Determine the (x, y) coordinate at the center of the cell enclosing the given text.  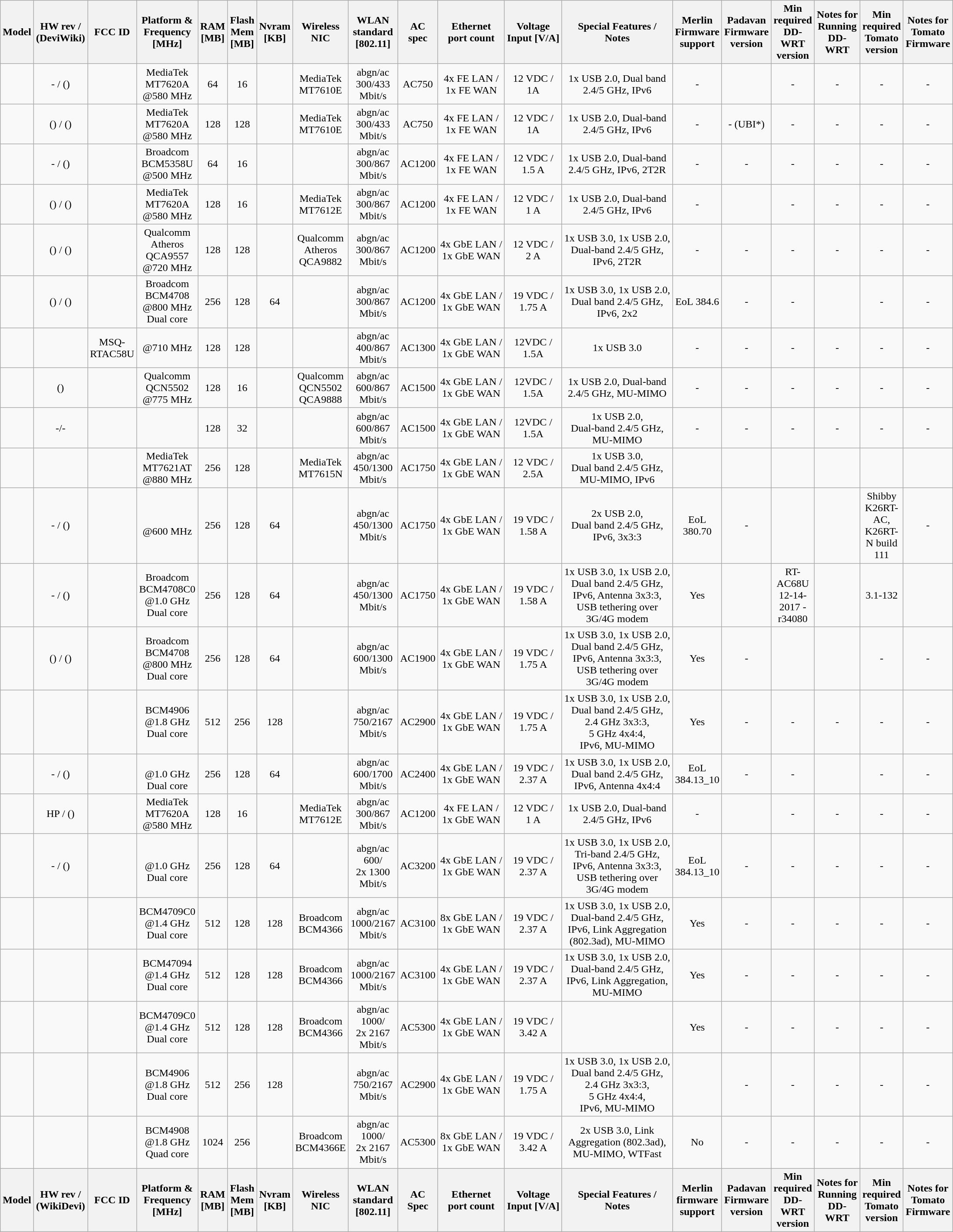
1x USB 3.0, 1x USB 2.0, Tri-band 2.4/5 GHz, IPv6, Antenna 3x3:3, USB tethering over 3G/4G modem (617, 866)
- (UBI*) (747, 124)
12 VDC /2 A (533, 250)
Qualcomm QCN5502 @775 MHz (167, 388)
1x USB 3.0, 1x USB 2.0, Dual-band 2.4/5 GHz, IPv6, Link Aggregation (802.3ad), MU-MIMO (617, 923)
2x USB 3.0, Link Aggregation (802.3ad), MU-MIMO, WTFast (617, 1142)
No (697, 1142)
Broadcom BCM4708 @800 MHzDual core (167, 302)
abgn/ac 1000/2x 2167 Mbit/s (373, 1027)
Broadcom BCM4366E (320, 1142)
BCM4908 @1.8 GHz Quad core (167, 1142)
Shibby K26RT-AC, K26RT-N build 111 (882, 526)
Broadcom BCM4708@800 MHzDual core (167, 659)
12 VDC / 2.5A (533, 468)
1x USB 3.0 (617, 348)
Broadcom BCM4708C0 @1.0 GHzDual core (167, 595)
abgn/ac 600/1700 Mbit/s (373, 774)
HW rev /(WikiDevi) (60, 1200)
1x USB 2.0, Dual-band 2.4/5 GHz, IPv6, 2T2R (617, 164)
AC spec (418, 32)
Qualcomm QCN5502QCA9888 (320, 388)
AC Spec (418, 1200)
Merlin firmware support (697, 1200)
1024 (213, 1142)
Qualcomm Atheros QCA9882 (320, 250)
1x USB 3.0, 1x USB 2.0, Dual-band 2.4/5 GHz, IPv6, 2T2R (617, 250)
@600 MHz (167, 526)
HP / () (60, 814)
abgn/ac 1000/ 2x 2167 Mbit/s (373, 1142)
12 VDC /1.5 A (533, 164)
AC2400 (418, 774)
MediaTek MT7615N (320, 468)
3.1-132 (882, 595)
abgn/ac 400/867 Mbit/s (373, 348)
4x GbE LAN / 1x GbE WAN (471, 975)
EoL 384.6 (697, 302)
MediaTek MT7621AT @880 MHz (167, 468)
Broadcom BCM5358U @500 MHz (167, 164)
AC1300 (418, 348)
BCM47094 @1.4 GHz Dual core (167, 975)
1x USB 3.0, 1x USB 2.0, Dual band 2.4/5 GHz, IPv6, Antenna 4x4:4 (617, 774)
abgn/ac 600/2x 1300 Mbit/s (373, 866)
HW rev /(DeviWiki) (60, 32)
AC1900 (418, 659)
1x USB 3.0, Dual band 2.4/5 GHz, MU-MIMO, IPv6 (617, 468)
1x USB 3.0, 1x USB 2.0, Dual band 2.4/5 GHz, IPv6, 2x2 (617, 302)
() (60, 388)
Merlin Firmware support (697, 32)
8x GbE LAN / 1x GbE WAN (471, 1142)
1x USB 3.0, 1x USB 2.0, Dual-band 2.4/5 GHz, IPv6, Link Aggregation, MU-MIMO (617, 975)
2x USB 2.0, Dual band 2.4/5 GHz, IPv6, 3x3:3 (617, 526)
19 VDC /1.58 A (533, 595)
4x FE LAN /1x GbE WAN (471, 814)
32 (242, 428)
EoL 380.70 (697, 526)
abgn/ac 600/1300 Mbit/s (373, 659)
1x USB 2.0, Dual band 2.4/5 GHz, IPv6 (617, 84)
8x GbE LAN /1x GbE WAN (471, 923)
-/- (60, 428)
@710 MHz (167, 348)
RT-AC68U 12-14-2017 -r34080 (793, 595)
MSQ-RTAC58U (112, 348)
19 VDC / 1.58 A (533, 526)
AC3200 (418, 866)
Qualcomm Atheros QCA9557@720 MHz (167, 250)
